Return the (x, y) coordinate for the center point of the cell that contains the specified text.  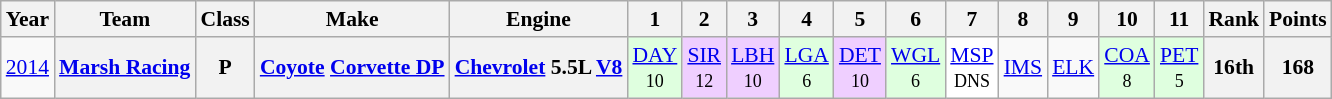
6 (916, 19)
Engine (539, 19)
11 (1180, 19)
Team (124, 19)
MSPDNS (972, 68)
8 (1024, 19)
168 (1298, 68)
COA8 (1127, 68)
Year (28, 19)
LGA6 (806, 68)
WGL6 (916, 68)
DET10 (860, 68)
10 (1127, 19)
Marsh Racing (124, 68)
2014 (28, 68)
4 (806, 19)
7 (972, 19)
5 (860, 19)
Class (224, 19)
LBH10 (752, 68)
Rank (1234, 19)
IMS (1024, 68)
DAY10 (654, 68)
P (224, 68)
1 (654, 19)
3 (752, 19)
ELK (1073, 68)
Make (352, 19)
Coyote Corvette DP (352, 68)
16th (1234, 68)
2 (704, 19)
PET5 (1180, 68)
SIR12 (704, 68)
Points (1298, 19)
Chevrolet 5.5L V8 (539, 68)
9 (1073, 19)
